Extract the [x, y] coordinate from the center of the cell holding the provided text.  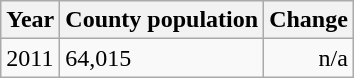
Year [30, 20]
n/a [309, 58]
Change [309, 20]
2011 [30, 58]
County population [162, 20]
64,015 [162, 58]
